Search for the cell housing the specified text and yield its [x, y] center coordinate. 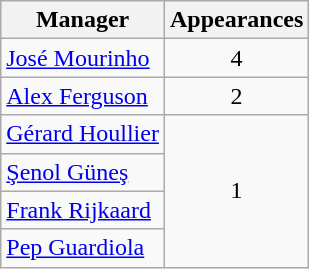
Gérard Houllier [83, 134]
José Mourinho [83, 58]
Şenol Güneş [83, 172]
Pep Guardiola [83, 248]
2 [236, 96]
4 [236, 58]
Frank Rijkaard [83, 210]
1 [236, 191]
Manager [83, 20]
Alex Ferguson [83, 96]
Appearances [236, 20]
